Return the (X, Y) coordinate for the center point of the cell that contains the specified text.  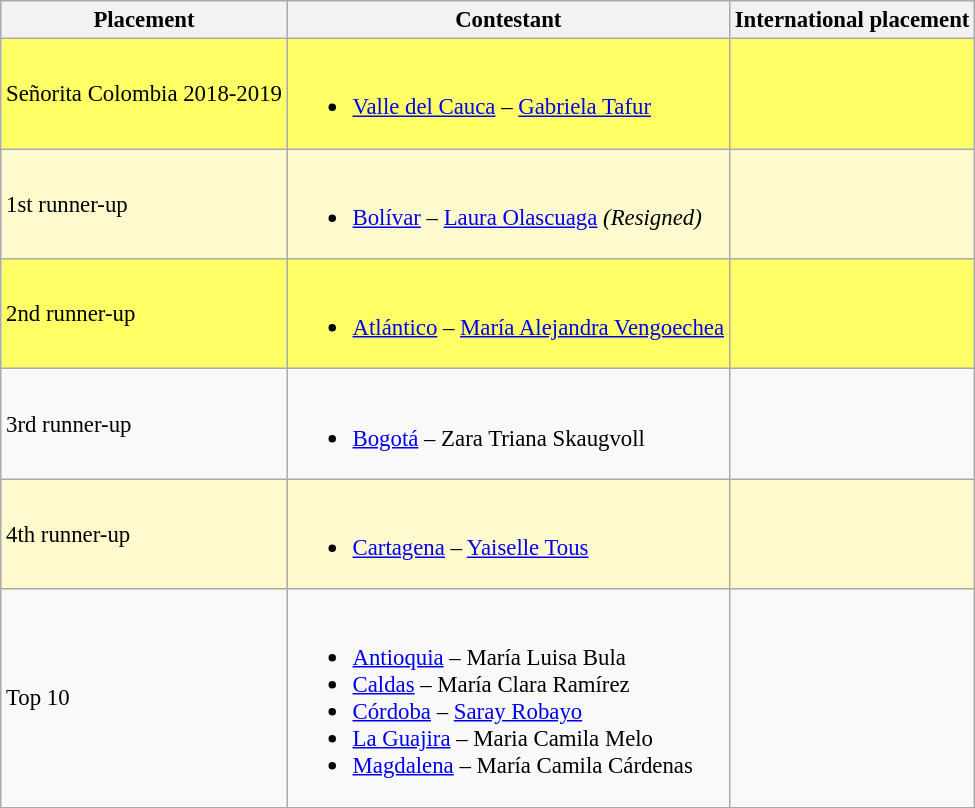
1st runner-up (144, 204)
Contestant (508, 20)
International placement (852, 20)
Señorita Colombia 2018-2019 (144, 94)
Valle del Cauca – Gabriela Tafur (508, 94)
Bogotá – Zara Triana Skaugvoll (508, 424)
Cartagena – Yaiselle Tous (508, 534)
Top 10 (144, 698)
3rd runner-up (144, 424)
Placement (144, 20)
Bolívar – Laura Olascuaga (Resigned) (508, 204)
Atlántico – María Alejandra Vengoechea (508, 314)
2nd runner-up (144, 314)
4th runner-up (144, 534)
Antioquia – María Luisa BulaCaldas – María Clara RamírezCórdoba – Saray RobayoLa Guajira – Maria Camila MeloMagdalena – María Camila Cárdenas (508, 698)
